Find where the given text appears and provide that cell's center as [x, y] coordinate. 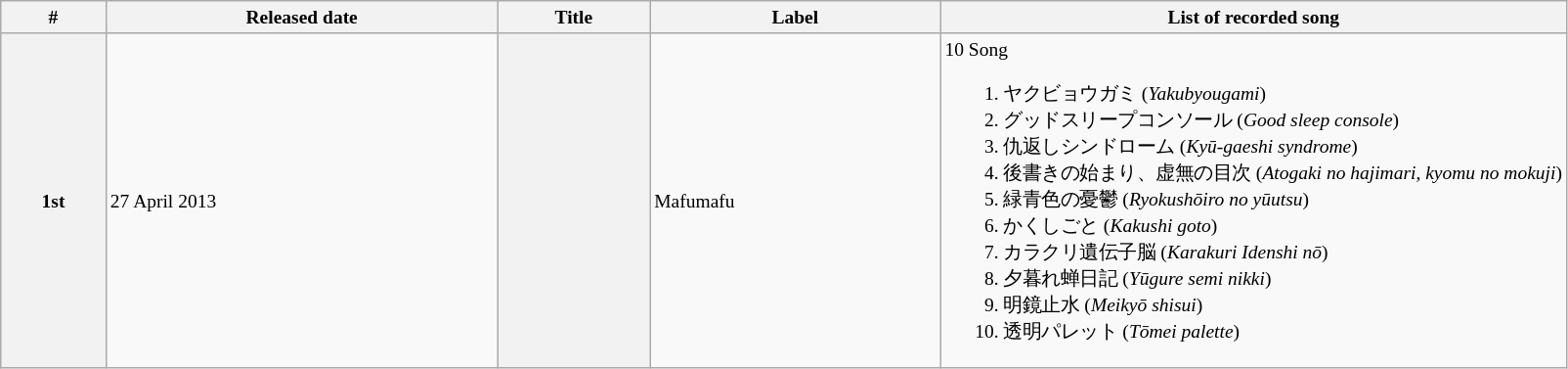
Mafumafu [796, 201]
Released date [301, 18]
1st [53, 201]
Label [796, 18]
Title [574, 18]
27 April 2013 [301, 201]
List of recorded song [1253, 18]
# [53, 18]
